Locate the cell with the specified text and output its (x, y) center coordinate. 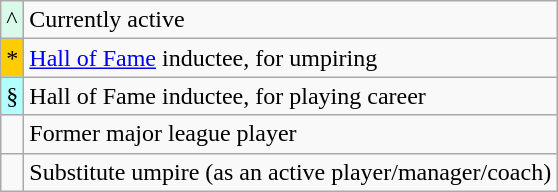
Currently active (290, 20)
* (12, 58)
^ (12, 20)
Former major league player (290, 134)
§ (12, 96)
Hall of Fame inductee, for playing career (290, 96)
Hall of Fame inductee, for umpiring (290, 58)
Substitute umpire (as an active player/manager/coach) (290, 172)
